Determine the (x, y) coordinate at the center of the cell enclosing the given text.  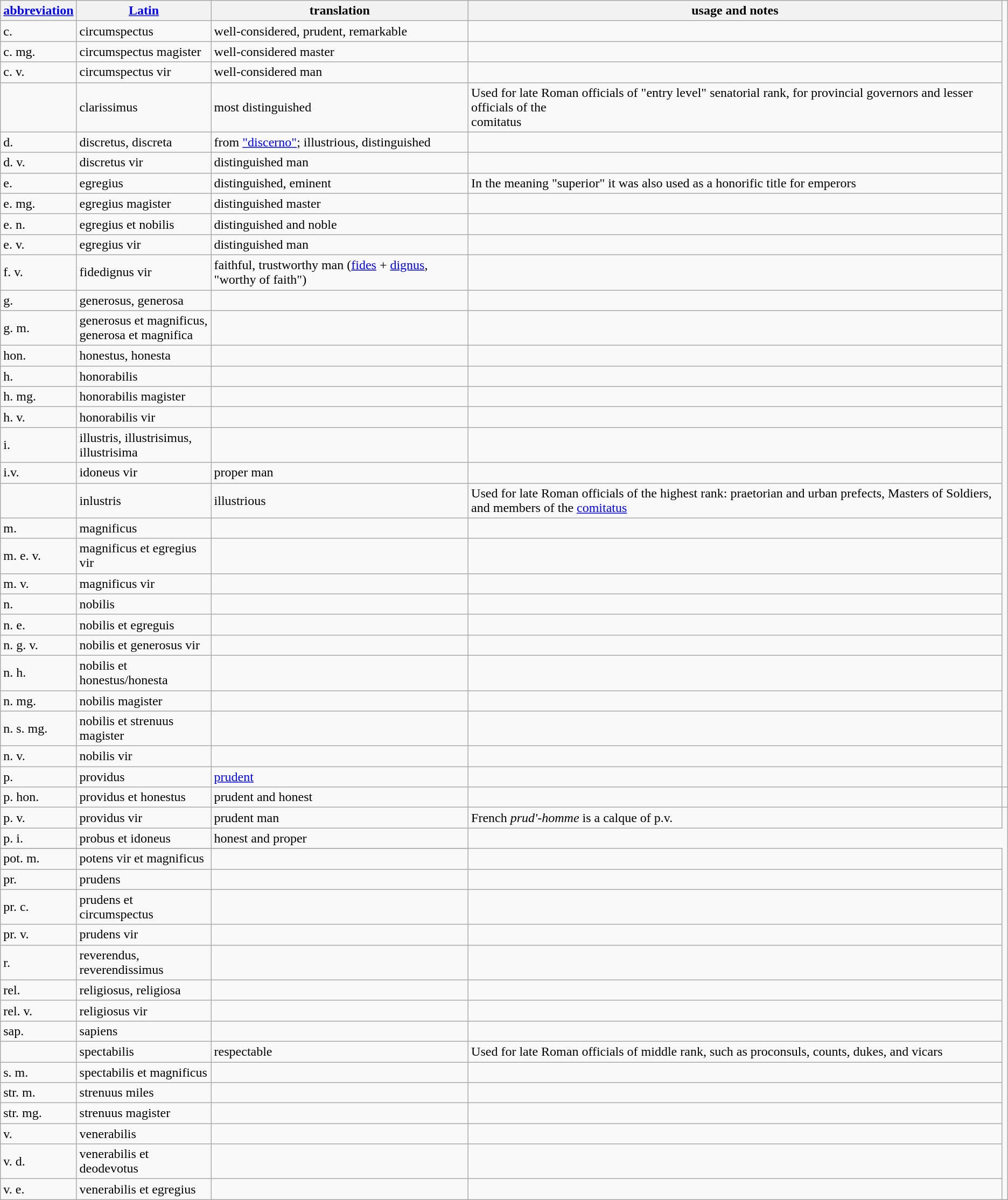
rel. v. (39, 1010)
distinguished and noble (340, 224)
religiosus vir (144, 1010)
clarissimus (144, 107)
nobilis (144, 604)
venerabilis et egregius (144, 1189)
e. n. (39, 224)
f. v. (39, 272)
v. e. (39, 1189)
fidedignus vir (144, 272)
s. m. (39, 1072)
probus et idoneus (144, 838)
nobilis et generosus vir (144, 645)
g. m. (39, 328)
usage and notes (736, 11)
idoneus vir (144, 473)
d. (39, 142)
Used for late Roman officials of "entry level" senatorial rank, for provincial governors and lesser officials of thecomitatus (736, 107)
strenuus magister (144, 1113)
magnificus (144, 528)
nobilis vir (144, 756)
rel. (39, 990)
discretus, discreta (144, 142)
c. (39, 31)
magnificus et egregius vir (144, 556)
spectabilis (144, 1051)
e. (39, 183)
m. e. v. (39, 556)
h. v. (39, 417)
circumspectus vir (144, 72)
providus vir (144, 818)
sap. (39, 1031)
magnificus vir (144, 584)
honestus, honesta (144, 356)
n. mg. (39, 700)
providus et honestus (144, 797)
n. g. v. (39, 645)
faithful, trustworthy man (fides + dignus, "worthy of faith") (340, 272)
i. (39, 445)
m. (39, 528)
nobilis magister (144, 700)
translation (340, 11)
Used for late Roman officials of the highest rank: praetorian and urban prefects, Masters of Soldiers, and members of the comitatus (736, 501)
prudens vir (144, 935)
v. (39, 1134)
p. (39, 777)
str. mg. (39, 1113)
pr. v. (39, 935)
honest and proper (340, 838)
honorabilis vir (144, 417)
potens vir et magnificus (144, 859)
In the meaning "superior" it was also used as a honorific title for emperors (736, 183)
prudent and honest (340, 797)
hon. (39, 356)
str. m. (39, 1093)
pot. m. (39, 859)
well-considered master (340, 52)
illustrious (340, 501)
pr. (39, 879)
n. s. mg. (39, 729)
generosus et magnificus, generosa et magnifica (144, 328)
n. h. (39, 673)
g. (39, 300)
generosus, generosa (144, 300)
nobilis et honestus/honesta (144, 673)
venerabilis et deodevotus (144, 1162)
distinguished master (340, 203)
c. v. (39, 72)
e. v. (39, 244)
most distinguished (340, 107)
providus (144, 777)
prudens et circumspectus (144, 907)
nobilis et strenuus magister (144, 729)
inlustris (144, 501)
abbreviation (39, 11)
spectabilis et magnificus (144, 1072)
p. hon. (39, 797)
n. v. (39, 756)
egregius (144, 183)
nobilis et egreguis (144, 624)
v. d. (39, 1162)
well-considered man (340, 72)
from "discerno"; illustrious, distinguished (340, 142)
d. v. (39, 163)
well-considered, prudent, remarkable (340, 31)
pr. c. (39, 907)
prudens (144, 879)
n. (39, 604)
n. e. (39, 624)
strenuus miles (144, 1093)
Used for late Roman officials of middle rank, such as proconsuls, counts, dukes, and vicars (736, 1051)
egregius et nobilis (144, 224)
Latin (144, 11)
h. mg. (39, 397)
sapiens (144, 1031)
prudent (340, 777)
r. (39, 963)
egregius vir (144, 244)
h. (39, 376)
circumspectus (144, 31)
prudent man (340, 818)
distinguished, eminent (340, 183)
discretus vir (144, 163)
illustris, illustrisimus, illustrisima (144, 445)
reverendus,reverendissimus (144, 963)
circumspectus magister (144, 52)
i.v. (39, 473)
honorabilis magister (144, 397)
respectable (340, 1051)
c. mg. (39, 52)
venerabilis (144, 1134)
m. v. (39, 584)
egregius magister (144, 203)
religiosus, religiosa (144, 990)
e. mg. (39, 203)
p. i. (39, 838)
proper man (340, 473)
p. v. (39, 818)
honorabilis (144, 376)
French prud'-homme is a calque of p.v. (736, 818)
